Output the [x, y] coordinate of the center of the cell containing the given text.  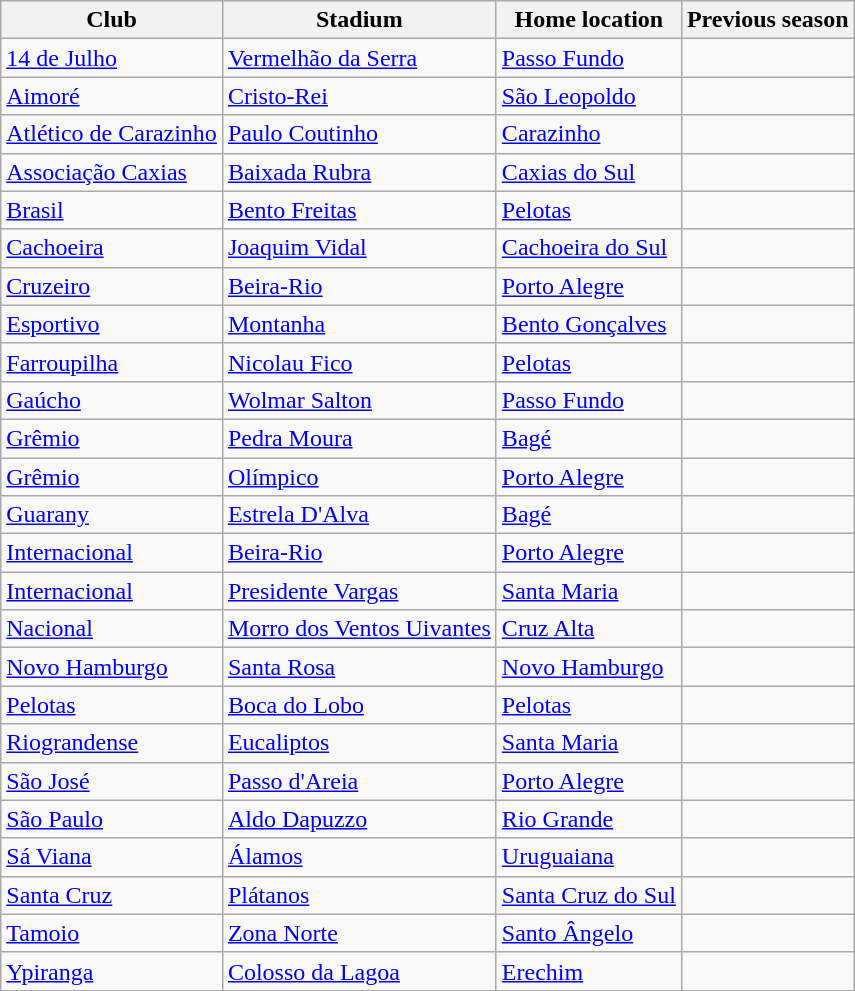
Colosso da Lagoa [359, 971]
Sá Viana [112, 857]
Stadium [359, 20]
Ypiranga [112, 971]
Previous season [768, 20]
Nacional [112, 629]
Rio Grande [588, 819]
Santa Cruz [112, 895]
Tamoio [112, 933]
Wolmar Salton [359, 400]
Cristo-Rei [359, 96]
Santo Ângelo [588, 933]
Guarany [112, 515]
Atlético de Carazinho [112, 134]
Paulo Coutinho [359, 134]
Aldo Dapuzzo [359, 819]
Brasil [112, 210]
Cruzeiro [112, 286]
Eucaliptos [359, 743]
Cachoeira [112, 248]
Estrela D'Alva [359, 515]
Santa Cruz do Sul [588, 895]
Joaquim Vidal [359, 248]
Pedra Moura [359, 438]
Cruz Alta [588, 629]
São José [112, 781]
Morro dos Ventos Uivantes [359, 629]
Zona Norte [359, 933]
Montanha [359, 324]
Home location [588, 20]
Bento Freitas [359, 210]
Boca do Lobo [359, 705]
Caxias do Sul [588, 172]
Álamos [359, 857]
Gaúcho [112, 400]
Carazinho [588, 134]
Esportivo [112, 324]
Baixada Rubra [359, 172]
Cachoeira do Sul [588, 248]
Presidente Vargas [359, 591]
Erechim [588, 971]
Olímpico [359, 477]
Plátanos [359, 895]
Uruguaiana [588, 857]
São Paulo [112, 819]
Club [112, 20]
Nicolau Fico [359, 362]
Farroupilha [112, 362]
Vermelhão da Serra [359, 58]
Aimoré [112, 96]
Passo d'Areia [359, 781]
São Leopoldo [588, 96]
Santa Rosa [359, 667]
14 de Julho [112, 58]
Riograndense [112, 743]
Bento Gonçalves [588, 324]
Associação Caxias [112, 172]
